Search for the cell housing the specified text and yield its [X, Y] center coordinate. 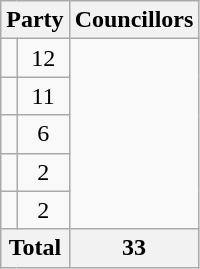
12 [43, 58]
Total [35, 248]
33 [134, 248]
6 [43, 134]
Party [35, 20]
Councillors [134, 20]
11 [43, 96]
